Locate the cell with the specified text and output its [x, y] center coordinate. 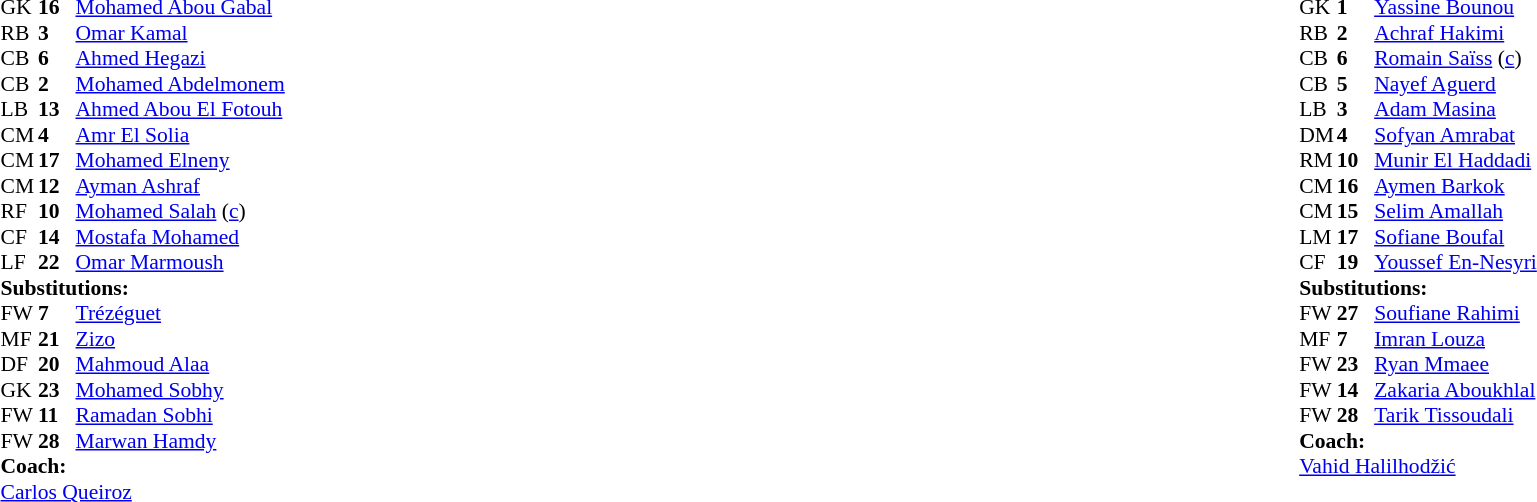
Mahmoud Alaa [180, 365]
Zizo [180, 339]
5 [1356, 84]
Vahid Halilhodžić [1418, 467]
Youssef En-Nesyri [1456, 263]
Omar Marmoush [180, 263]
DM [1318, 135]
Ryan Mmaee [1456, 365]
Marwan Hamdy [180, 441]
RF [19, 211]
27 [1356, 313]
Ramadan Sobhi [180, 415]
11 [57, 415]
DF [19, 365]
Omar Kamal [180, 33]
RM [1318, 161]
19 [1356, 263]
Ahmed Abou El Fotouh [180, 109]
Ahmed Hegazi [180, 59]
13 [57, 109]
Ayman Ashraf [180, 186]
20 [57, 365]
15 [1356, 211]
12 [57, 186]
Sofiane Boufal [1456, 237]
Aymen Barkok [1456, 186]
Romain Saïss (c) [1456, 59]
16 [1356, 186]
Mostafa Mohamed [180, 237]
Adam Masina [1456, 109]
Sofyan Amrabat [1456, 135]
Munir El Haddadi [1456, 161]
LF [19, 263]
Mohamed Abdelmonem [180, 84]
Nayef Aguerd [1456, 84]
Tarik Tissoudali [1456, 415]
Mohamed Salah (c) [180, 211]
Zakaria Aboukhlal [1456, 390]
21 [57, 339]
Mohamed Sobhy [180, 390]
GK [19, 390]
Selim Amallah [1456, 211]
Amr El Solia [180, 135]
Trézéguet [180, 313]
Achraf Hakimi [1456, 33]
Soufiane Rahimi [1456, 313]
Imran Louza [1456, 339]
LM [1318, 237]
22 [57, 263]
Mohamed Elneny [180, 161]
